Detect which cell encompasses the target text, then output its [X, Y] center coordinate. 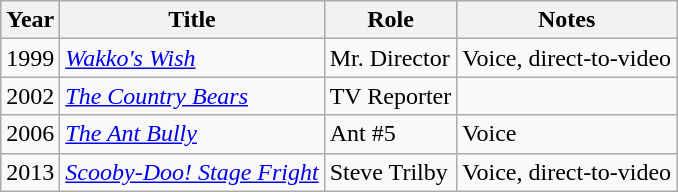
Notes [567, 20]
Role [390, 20]
The Country Bears [192, 96]
2006 [30, 134]
Ant #5 [390, 134]
Year [30, 20]
1999 [30, 58]
Steve Trilby [390, 172]
Voice [567, 134]
Wakko's Wish [192, 58]
Title [192, 20]
Scooby-Doo! Stage Fright [192, 172]
Mr. Director [390, 58]
TV Reporter [390, 96]
The Ant Bully [192, 134]
2013 [30, 172]
2002 [30, 96]
